Locate the cell with the specified text and output its [x, y] center coordinate. 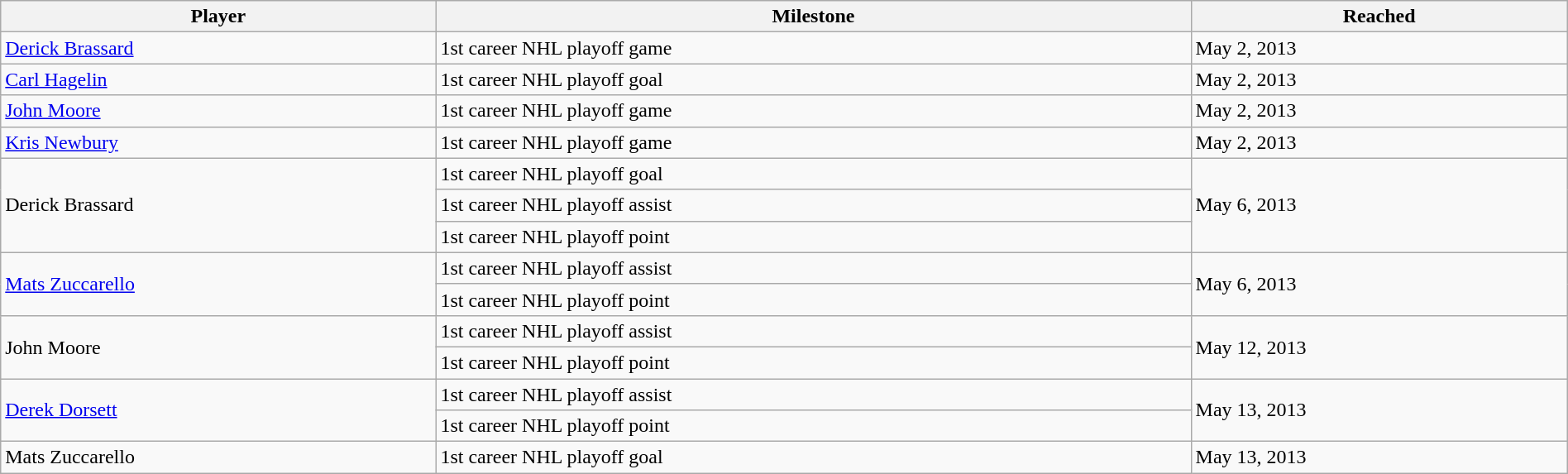
Player [218, 17]
May 12, 2013 [1379, 347]
Carl Hagelin [218, 79]
Derek Dorsett [218, 410]
Milestone [814, 17]
Kris Newbury [218, 142]
Reached [1379, 17]
